Determine the [x, y] coordinate at the center of the cell enclosing the given text.  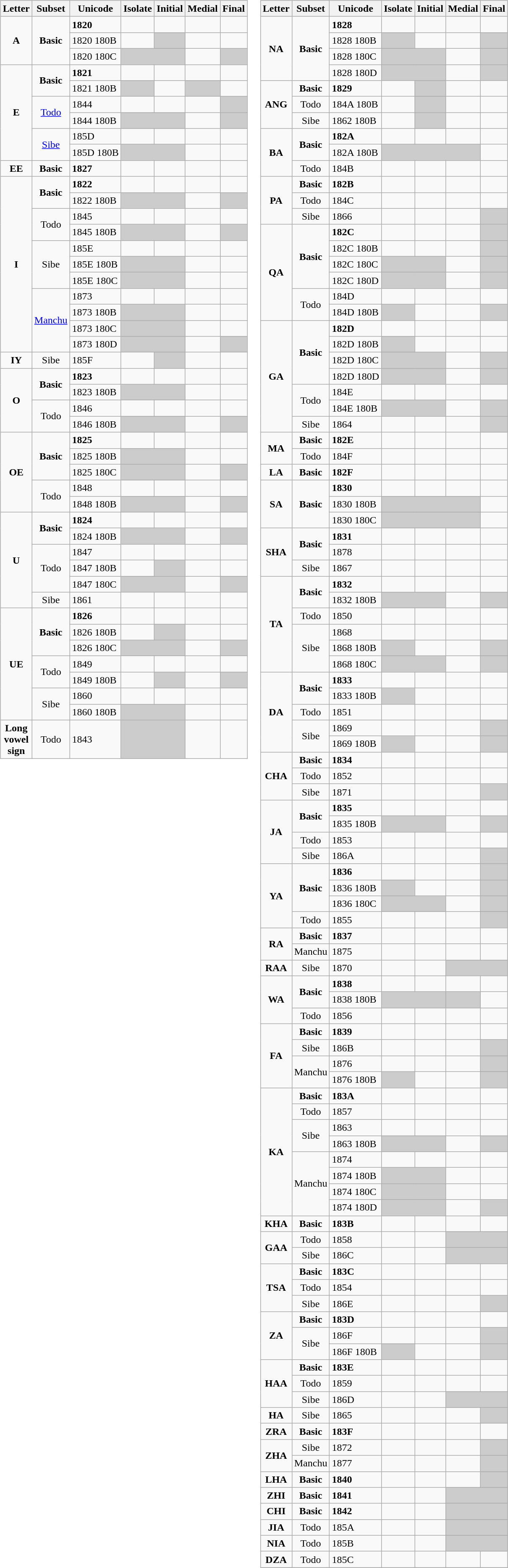
1860 [95, 696]
FA [276, 1056]
NIA [276, 1543]
1859 [356, 1384]
183D [356, 1319]
1865 [356, 1416]
1830 [356, 488]
1830 180C [356, 520]
1830 180B [356, 504]
185C [356, 1559]
182B [356, 184]
HAA [276, 1384]
BA [276, 152]
1826 180C [95, 648]
1820 180C [95, 56]
183C [356, 1271]
1833 180B [356, 696]
1858 [356, 1240]
RAA [276, 968]
ANG [276, 105]
185E 180B [95, 264]
UE [16, 664]
WA [276, 1000]
1827 [95, 168]
1873 180B [95, 312]
TSA [276, 1287]
1841 [356, 1495]
U [16, 560]
1873 [95, 296]
1874 180C [356, 1192]
1869 [356, 728]
1845 180B [95, 232]
1845 [95, 216]
1876 [356, 1064]
184B [356, 168]
185A [356, 1527]
I [16, 265]
1863 180B [356, 1144]
1838 [356, 984]
183A [356, 1096]
185D 180B [95, 152]
LA [276, 472]
182D 180B [356, 344]
1860 180B [95, 712]
1868 180C [356, 664]
JIA [276, 1527]
1874 [356, 1160]
1821 180B [95, 89]
1828 [356, 24]
1874 180B [356, 1176]
YA [276, 896]
ZA [276, 1335]
1835 180B [356, 824]
182C 180C [356, 264]
E [16, 113]
1862 180B [356, 121]
1824 [95, 520]
186C [356, 1255]
1877 [356, 1463]
1844 180B [95, 121]
TA [276, 624]
185F [95, 360]
1864 [356, 424]
1828 180C [356, 56]
1828 180D [356, 73]
182F [356, 472]
ZRA [276, 1431]
184D [356, 296]
1839 [356, 1032]
SHA [276, 552]
1844 [95, 105]
185D [95, 137]
1869 180B [356, 744]
1833 [356, 680]
184C [356, 200]
1828 180B [356, 40]
1873 180C [95, 328]
1871 [356, 792]
186E [356, 1303]
1851 [356, 712]
182C 180D [356, 280]
DA [276, 712]
186D [356, 1400]
1836 [356, 872]
1831 [356, 536]
A [16, 40]
184D 180B [356, 312]
JA [276, 832]
OE [16, 472]
1837 [356, 936]
1832 [356, 584]
KA [276, 1152]
NA [276, 48]
183B [356, 1224]
1875 [356, 952]
EE [16, 168]
1847 180C [95, 584]
186F [356, 1335]
182D 180C [356, 360]
PA [276, 200]
KHA [276, 1224]
1868 180B [356, 648]
1840 [356, 1479]
GA [276, 376]
1822 [95, 184]
ZHI [276, 1495]
182D 180D [356, 376]
183F [356, 1431]
1823 [95, 376]
1836 180B [356, 888]
182E [356, 440]
182C 180B [356, 248]
186F 180B [356, 1351]
184E 180B [356, 408]
1873 180D [95, 344]
1836 180C [356, 904]
1848 [95, 488]
182A [356, 137]
1835 [356, 808]
1863 [356, 1128]
1867 [356, 568]
1824 180B [95, 536]
1821 [95, 73]
1856 [356, 1016]
184E [356, 392]
1847 180B [95, 568]
DZA [276, 1559]
1853 [356, 840]
1825 180C [95, 472]
1829 [356, 89]
184F [356, 456]
Longvowelsign [16, 739]
LHA [276, 1479]
1826 180B [95, 632]
1857 [356, 1112]
182D [356, 328]
1834 [356, 760]
1850 [356, 616]
185B [356, 1543]
1842 [356, 1511]
184A 180B [356, 105]
1852 [356, 776]
SA [276, 504]
1849 180B [95, 680]
1820 180B [95, 40]
1843 [95, 739]
1832 180B [356, 600]
1846 [95, 408]
GAA [276, 1248]
O [16, 400]
1876 180B [356, 1079]
183E [356, 1368]
1825 [95, 440]
CHA [276, 776]
MA [276, 448]
1870 [356, 968]
IY [16, 360]
1854 [356, 1287]
1878 [356, 552]
1847 [95, 552]
ZHA [276, 1455]
186A [356, 856]
1822 180B [95, 200]
HA [276, 1416]
1848 180B [95, 504]
185E [95, 248]
185E 180C [95, 280]
1868 [356, 632]
182C [356, 232]
RA [276, 944]
182A 180B [356, 152]
1846 180B [95, 424]
CHI [276, 1511]
1855 [356, 920]
1866 [356, 216]
1826 [95, 616]
1849 [95, 664]
1861 [95, 600]
1825 180B [95, 456]
1838 180B [356, 1000]
1823 180B [95, 392]
1820 [95, 24]
1872 [356, 1447]
QA [276, 272]
1874 180D [356, 1208]
186B [356, 1048]
